Pinpoint the cell where the given text exists, returning its (x, y) midpoint coordinate. 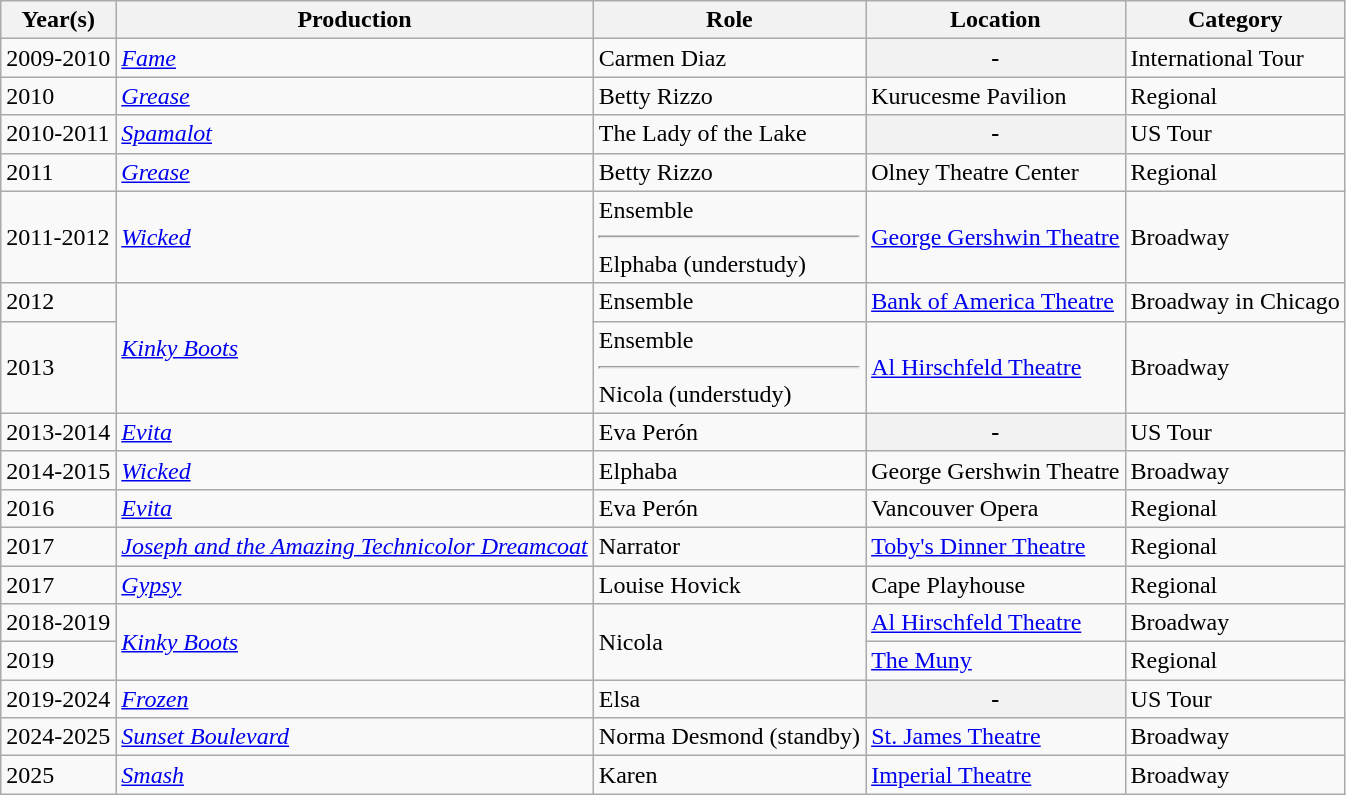
Year(s) (58, 20)
Location (996, 20)
Karen (729, 775)
Sunset Boulevard (354, 737)
2012 (58, 302)
Narrator (729, 546)
Gypsy (354, 585)
Vancouver Opera (996, 508)
2025 (58, 775)
2013 (58, 367)
2014-2015 (58, 470)
St. James Theatre (996, 737)
2010 (58, 96)
Olney Theatre Center (996, 172)
2010-2011 (58, 134)
Broadway in Chicago (1235, 302)
Norma Desmond (standby) (729, 737)
Toby's Dinner Theatre (996, 546)
Role (729, 20)
2019-2024 (58, 699)
Nicola (729, 642)
Bank of America Theatre (996, 302)
Ensemble (729, 302)
The Muny (996, 661)
2024-2025 (58, 737)
Spamalot (354, 134)
Category (1235, 20)
Fame (354, 58)
International Tour (1235, 58)
2009-2010 (58, 58)
Elphaba (729, 470)
2018-2019 (58, 623)
Smash (354, 775)
EnsembleNicola (understudy) (729, 367)
Imperial Theatre (996, 775)
2013-2014 (58, 432)
EnsembleElphaba (understudy) (729, 237)
Frozen (354, 699)
2011-2012 (58, 237)
Carmen Diaz (729, 58)
2016 (58, 508)
2019 (58, 661)
Joseph and the Amazing Technicolor Dreamcoat (354, 546)
Production (354, 20)
Louise Hovick (729, 585)
The Lady of the Lake (729, 134)
Cape Playhouse (996, 585)
Elsa (729, 699)
Kurucesme Pavilion (996, 96)
2011 (58, 172)
